Locate the cell with the specified text and output its [X, Y] center coordinate. 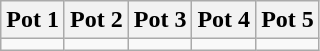
Pot 2 [96, 20]
Pot 3 [160, 20]
Pot 4 [224, 20]
Pot 5 [288, 20]
Pot 1 [33, 20]
